Output the (X, Y) coordinate of the center of the cell containing the given text.  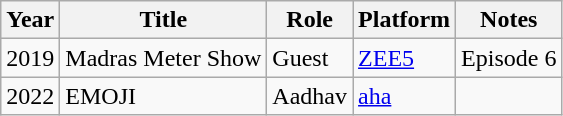
Platform (404, 20)
Aadhav (310, 96)
2019 (30, 58)
Title (164, 20)
Year (30, 20)
Role (310, 20)
EMOJI (164, 96)
Guest (310, 58)
Notes (509, 20)
Episode 6 (509, 58)
ZEE5 (404, 58)
2022 (30, 96)
Madras Meter Show (164, 58)
aha (404, 96)
